Identify which cell holds the provided text, then report its [x, y] central coordinate. 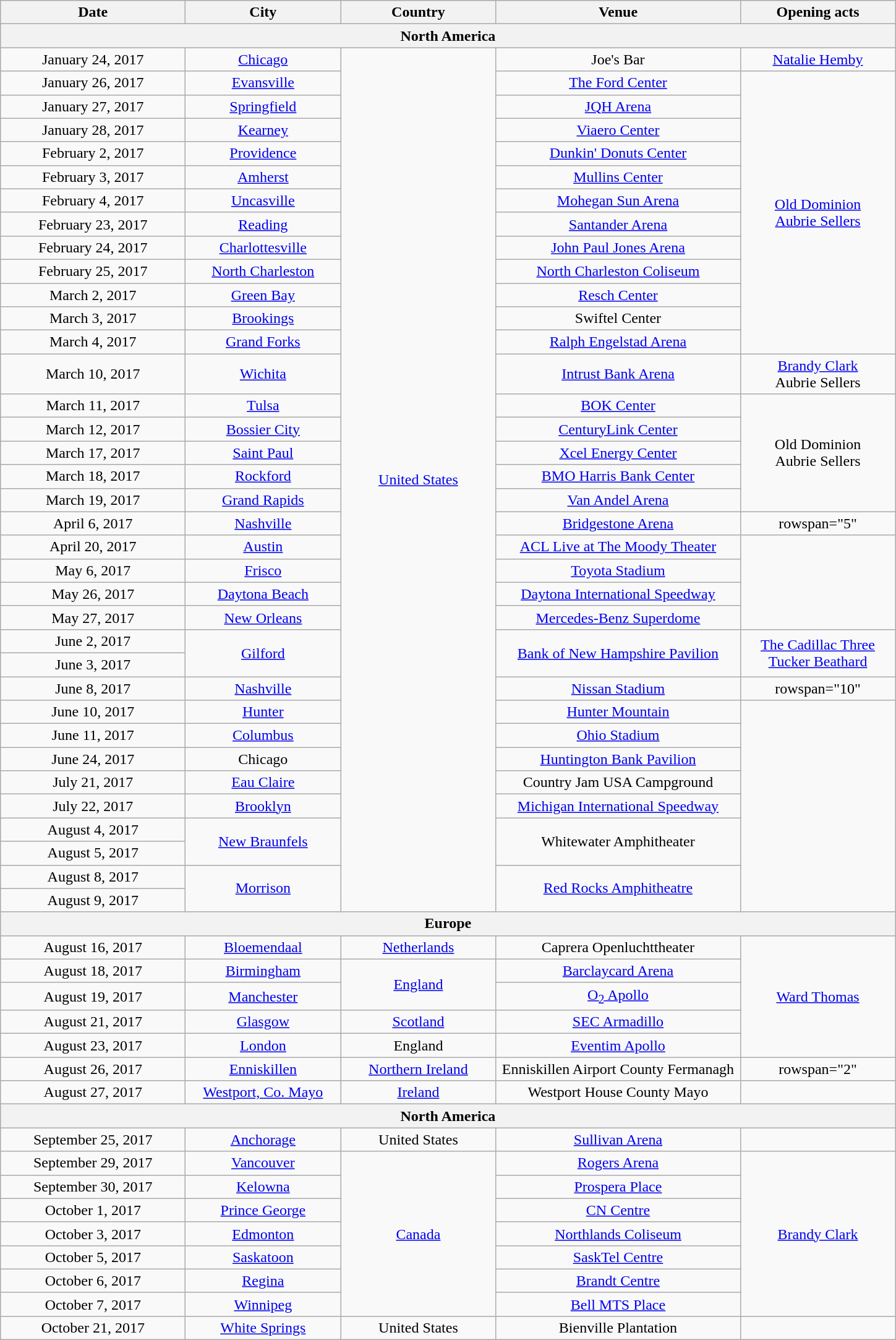
Europe [448, 924]
August 18, 2017 [93, 971]
Canada [418, 1234]
Netherlands [418, 947]
Brandy Clark [817, 1234]
Regina [263, 1281]
Edmonton [263, 1234]
Caprera Openluchttheater [618, 947]
Saskatoon [263, 1257]
February 2, 2017 [93, 153]
Date [93, 12]
Swiftel Center [618, 319]
Charlottesville [263, 247]
rowspan="2" [817, 1069]
Columbus [263, 736]
Frisco [263, 570]
August 8, 2017 [93, 877]
September 30, 2017 [93, 1187]
Huntington Bank Pavilion [618, 759]
January 26, 2017 [93, 83]
June 10, 2017 [93, 712]
January 28, 2017 [93, 130]
August 27, 2017 [93, 1093]
Bienville Plantation [618, 1328]
January 24, 2017 [93, 59]
Nissan Stadium [618, 689]
August 5, 2017 [93, 853]
Austin [263, 547]
Country Jam USA Campground [618, 783]
February 24, 2017 [93, 247]
June 11, 2017 [93, 736]
October 3, 2017 [93, 1234]
August 23, 2017 [93, 1046]
Santander Arena [618, 224]
October 6, 2017 [93, 1281]
September 29, 2017 [93, 1163]
February 4, 2017 [93, 200]
March 18, 2017 [93, 476]
White Springs [263, 1328]
City [263, 12]
Bloemendaal [263, 947]
April 6, 2017 [93, 523]
May 6, 2017 [93, 570]
Kelowna [263, 1187]
Mercedes-Benz Superdome [618, 617]
Anchorage [263, 1140]
North Charleston [263, 271]
Eau Claire [263, 783]
August 16, 2017 [93, 947]
August 26, 2017 [93, 1069]
Rockford [263, 476]
September 25, 2017 [93, 1140]
June 24, 2017 [93, 759]
London [263, 1046]
rowspan="10" [817, 689]
Uncasville [263, 200]
Westport, Co. Mayo [263, 1093]
Northern Ireland [418, 1069]
Red Rocks Amphitheatre [618, 888]
Resch Center [618, 295]
Bank of New Hampshire Pavilion [618, 653]
March 2, 2017 [93, 295]
Ralph Engelstad Arena [618, 342]
Bossier City [263, 429]
October 21, 2017 [93, 1328]
Grand Rapids [263, 500]
January 27, 2017 [93, 106]
Springfield [263, 106]
Van Andel Arena [618, 500]
SEC Armadillo [618, 1022]
Reading [263, 224]
Bridgestone Arena [618, 523]
Ward Thomas [817, 996]
October 1, 2017 [93, 1210]
Xcel Energy Center [618, 453]
March 11, 2017 [93, 406]
Brandt Centre [618, 1281]
North Charleston Coliseum [618, 271]
June 3, 2017 [93, 664]
BMO Harris Bank Center [618, 476]
Michigan International Speedway [618, 806]
March 19, 2017 [93, 500]
Evansville [263, 83]
Saint Paul [263, 453]
The Cadillac ThreeTucker Beathard [817, 653]
March 10, 2017 [93, 374]
Joe's Bar [618, 59]
April 20, 2017 [93, 547]
Northlands Coliseum [618, 1234]
Morrison [263, 888]
Manchester [263, 996]
August 19, 2017 [93, 996]
Sullivan Arena [618, 1140]
October 5, 2017 [93, 1257]
Brandy ClarkAubrie Sellers [817, 374]
New Orleans [263, 617]
Kearney [263, 130]
Green Bay [263, 295]
June 8, 2017 [93, 689]
Wichita [263, 374]
Daytona International Speedway [618, 594]
Brooklyn [263, 806]
May 26, 2017 [93, 594]
May 27, 2017 [93, 617]
Hunter Mountain [618, 712]
Brookings [263, 319]
Hunter [263, 712]
SaskTel Centre [618, 1257]
Ohio Stadium [618, 736]
Enniskillen Airport County Fermanagh [618, 1069]
February 25, 2017 [93, 271]
Intrust Bank Arena [618, 374]
Enniskillen [263, 1069]
Prince George [263, 1210]
Amherst [263, 177]
Winnipeg [263, 1304]
rowspan="5" [817, 523]
Eventim Apollo [618, 1046]
The Ford Center [618, 83]
Toyota Stadium [618, 570]
Venue [618, 12]
CenturyLink Center [618, 429]
Viaero Center [618, 130]
Barclaycard Arena [618, 971]
Opening acts [817, 12]
Natalie Hemby [817, 59]
February 3, 2017 [93, 177]
August 9, 2017 [93, 900]
Dunkin' Donuts Center [618, 153]
Daytona Beach [263, 594]
Tulsa [263, 406]
Bell MTS Place [618, 1304]
July 21, 2017 [93, 783]
Gilford [263, 653]
Glasgow [263, 1022]
ACL Live at The Moody Theater [618, 547]
August 21, 2017 [93, 1022]
Rogers Arena [618, 1163]
Country [418, 12]
August 4, 2017 [93, 830]
BOK Center [618, 406]
June 2, 2017 [93, 641]
March 12, 2017 [93, 429]
March 4, 2017 [93, 342]
Ireland [418, 1093]
Birmingham [263, 971]
Mohegan Sun Arena [618, 200]
March 3, 2017 [93, 319]
JQH Arena [618, 106]
CN Centre [618, 1210]
Providence [263, 153]
Scotland [418, 1022]
October 7, 2017 [93, 1304]
Vancouver [263, 1163]
Whitewater Amphitheater [618, 841]
Westport House County Mayo [618, 1093]
March 17, 2017 [93, 453]
O2 Apollo [618, 996]
Mullins Center [618, 177]
Prospera Place [618, 1187]
February 23, 2017 [93, 224]
New Braunfels [263, 841]
Grand Forks [263, 342]
July 22, 2017 [93, 806]
John Paul Jones Arena [618, 247]
